Find where the given text appears and provide that cell's center as (X, Y) coordinate. 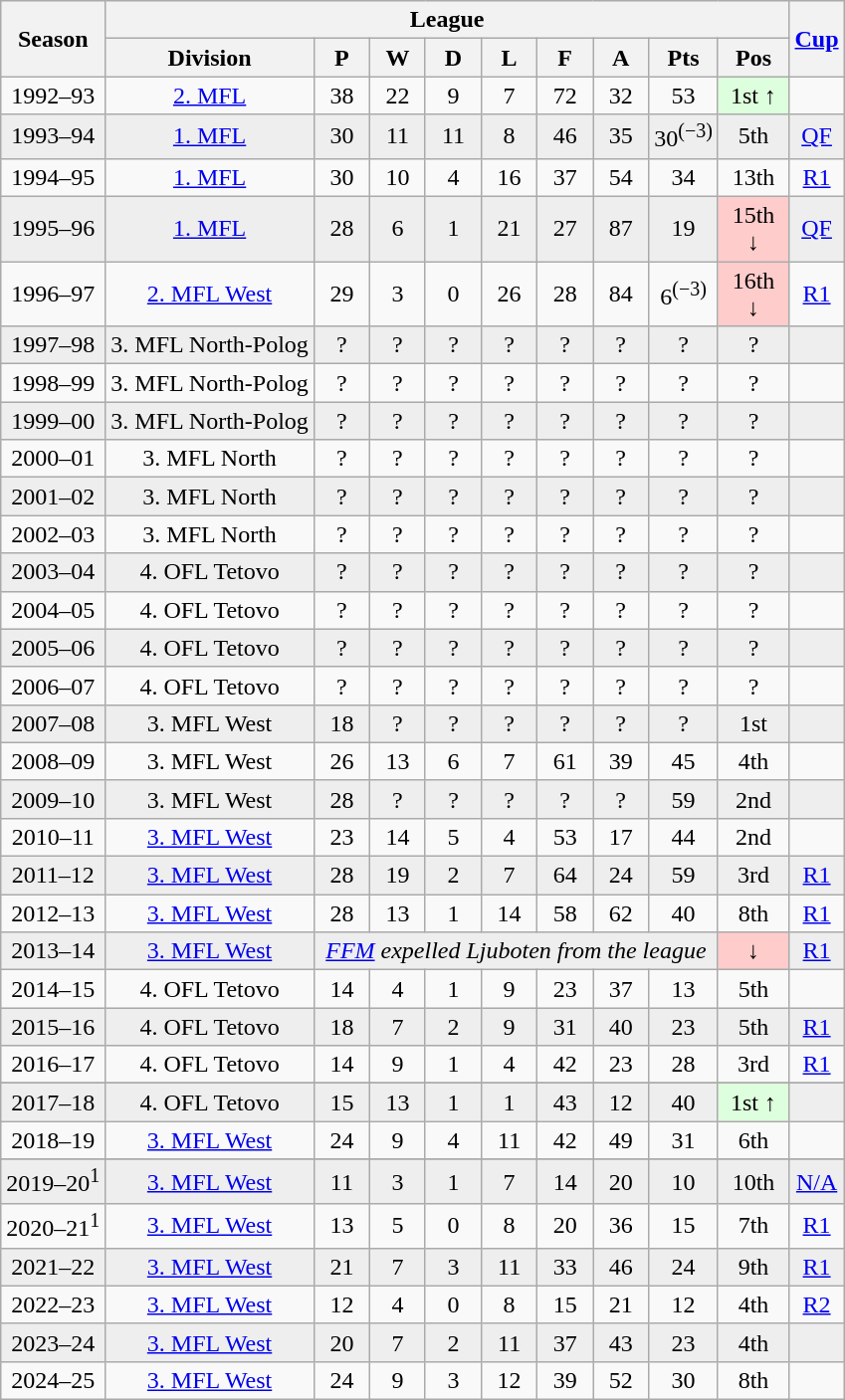
15th ↓ (752, 229)
1992–93 (54, 96)
45 (684, 761)
2024–25 (54, 1380)
Pts (684, 58)
35 (621, 137)
1998–99 (54, 383)
64 (565, 876)
1994–95 (54, 177)
2011–12 (54, 876)
27 (565, 229)
1995–96 (54, 229)
2010–11 (54, 837)
2005–06 (54, 648)
6(−3) (684, 295)
Cup (817, 39)
10th (752, 1182)
A (621, 58)
2012–13 (54, 913)
72 (565, 96)
Season (54, 39)
2017–18 (54, 1102)
1997–98 (54, 345)
↓ (752, 951)
2019–201 (54, 1182)
30(−3) (684, 137)
34 (684, 177)
44 (684, 837)
2023–24 (54, 1342)
2007–08 (54, 723)
13th (752, 177)
2015–16 (54, 1027)
2018–19 (54, 1140)
W (397, 58)
38 (341, 96)
2006–07 (54, 686)
1999–00 (54, 421)
2001–02 (54, 497)
6th (752, 1140)
2. MFL West (210, 295)
2008–09 (54, 761)
2003–04 (54, 572)
17 (621, 837)
D (453, 58)
2009–10 (54, 799)
Division (210, 58)
2004–05 (54, 610)
P (341, 58)
L (510, 58)
Pos (752, 58)
61 (565, 761)
2002–03 (54, 534)
F (565, 58)
16 (510, 177)
2013–14 (54, 951)
2014–15 (54, 989)
2021–22 (54, 1267)
9th (752, 1267)
1st (752, 723)
33 (565, 1267)
29 (341, 295)
16th ↓ (752, 295)
87 (621, 229)
2000–01 (54, 459)
1996–97 (54, 295)
2020–211 (54, 1226)
54 (621, 177)
2022–23 (54, 1304)
7th (752, 1226)
2. MFL (210, 96)
FFM expelled Ljuboten from the league (516, 951)
49 (621, 1140)
League (448, 20)
36 (621, 1226)
2016–17 (54, 1065)
22 (397, 96)
58 (565, 913)
R2 (817, 1304)
1993–94 (54, 137)
84 (621, 295)
52 (621, 1380)
32 (621, 96)
N/A (817, 1182)
62 (621, 913)
